Provide the [X, Y] coordinate of the cell's center where the given text is located.  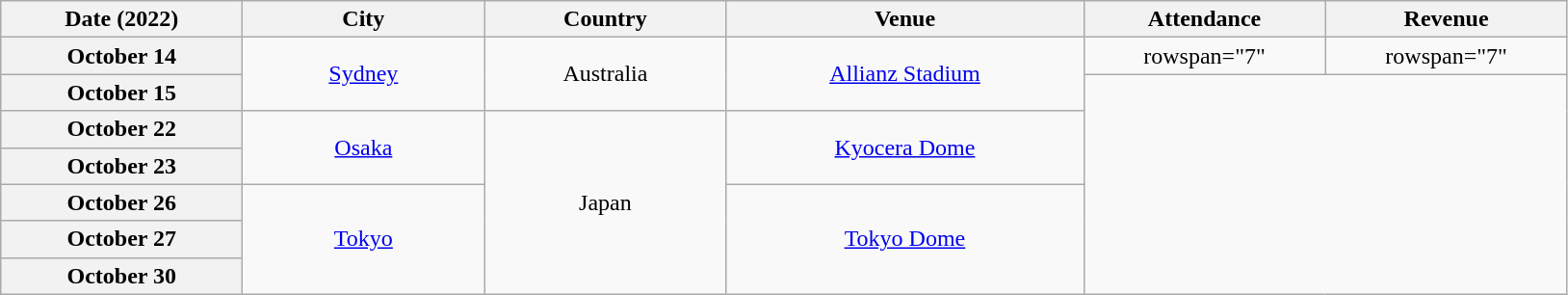
October 27 [121, 239]
October 23 [121, 166]
October 30 [121, 276]
Osaka [364, 147]
Kyocera Dome [905, 147]
October 26 [121, 202]
City [364, 19]
Australia [605, 74]
Japan [605, 202]
October 15 [121, 93]
October 22 [121, 129]
October 14 [121, 56]
Sydney [364, 74]
Date (2022) [121, 19]
Tokyo Dome [905, 239]
Venue [905, 19]
Allianz Stadium [905, 74]
Attendance [1204, 19]
Revenue [1447, 19]
Country [605, 19]
Tokyo [364, 239]
